Provide the [x, y] coordinate of the cell's center where the given text is located.  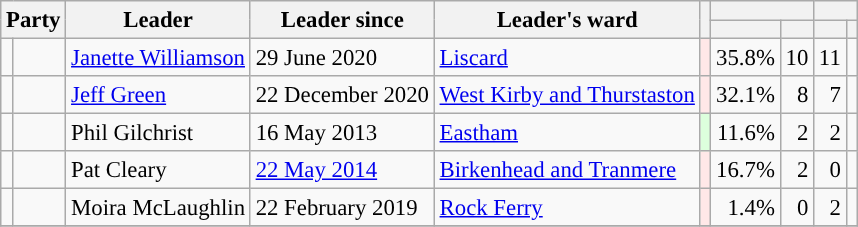
Eastham [567, 133]
11 [830, 58]
Janette Williamson [158, 58]
Phil Gilchrist [158, 133]
Jeff Green [158, 95]
Rock Ferry [567, 208]
Leader since [342, 20]
Birkenhead and Tranmere [567, 170]
West Kirby and Thurstaston [567, 95]
Party [34, 20]
22 May 2014 [342, 170]
11.6% [746, 133]
8 [796, 95]
32.1% [746, 95]
Pat Cleary [158, 170]
29 June 2020 [342, 58]
Moira McLaughlin [158, 208]
1.4% [746, 208]
16 May 2013 [342, 133]
Leader [158, 20]
Liscard [567, 58]
35.8% [746, 58]
Leader's ward [567, 20]
10 [796, 58]
22 December 2020 [342, 95]
22 February 2019 [342, 208]
16.7% [746, 170]
7 [830, 95]
